Pinpoint the cell where the given text exists, returning its (x, y) midpoint coordinate. 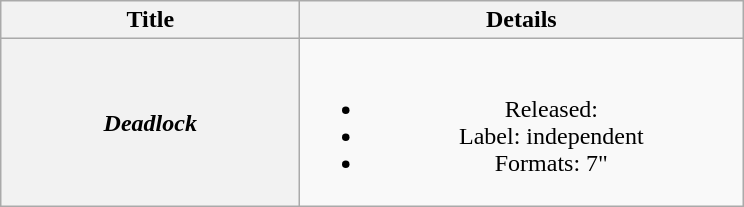
Deadlock (150, 122)
Released: Label: independentFormats: 7" (522, 122)
Details (522, 20)
Title (150, 20)
